Search for the cell housing the specified text and yield its (x, y) center coordinate. 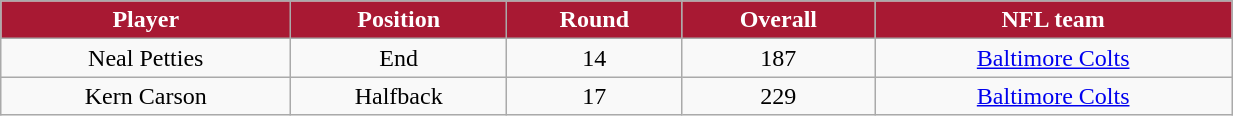
187 (778, 58)
229 (778, 96)
Position (399, 20)
End (399, 58)
Halfback (399, 96)
14 (594, 58)
Overall (778, 20)
Neal Petties (146, 58)
NFL team (1054, 20)
17 (594, 96)
Kern Carson (146, 96)
Round (594, 20)
Player (146, 20)
